Output the [x, y] coordinate of the center of the cell containing the given text.  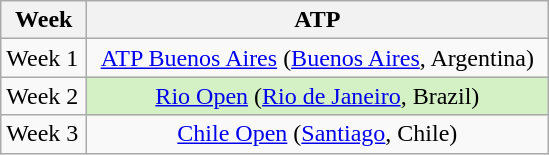
Chile Open (Santiago, Chile) [318, 134]
Week 2 [44, 96]
ATP [318, 20]
Week 3 [44, 134]
ATP Buenos Aires (Buenos Aires, Argentina) [318, 58]
Rio Open (Rio de Janeiro, Brazil) [318, 96]
Week [44, 20]
Week 1 [44, 58]
